Capture the cell that displays the provided text and extract its (X, Y) central coordinate. 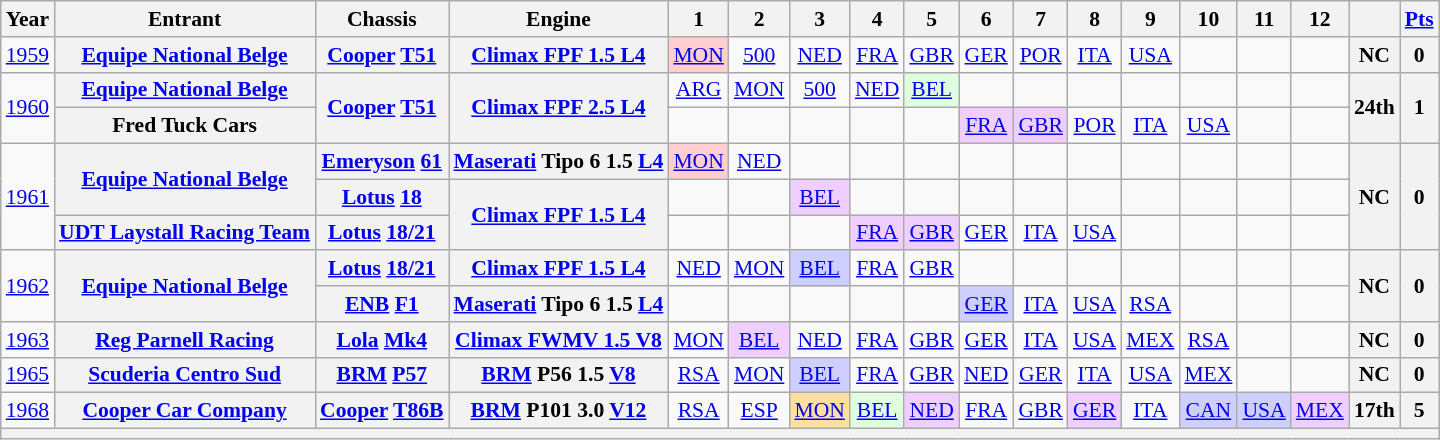
ARG (698, 90)
BRM P57 (382, 375)
1962 (28, 286)
1961 (28, 198)
Climax FPF 2.5 L4 (559, 108)
Emeryson 61 (382, 162)
BRM P101 3.0 V12 (559, 411)
6 (986, 19)
Cooper T86B (382, 411)
Lotus 18 (382, 197)
7 (1040, 19)
UDT Laystall Racing Team (184, 233)
12 (1320, 19)
CAN (1208, 411)
BRM P56 1.5 V8 (559, 375)
2 (760, 19)
ESP (760, 411)
ENB F1 (382, 304)
Climax FWMV 1.5 V8 (559, 340)
24th (1374, 108)
Engine (559, 19)
Year (28, 19)
1960 (28, 108)
Scuderia Centro Sud (184, 375)
10 (1208, 19)
Chassis (382, 19)
4 (877, 19)
Pts (1420, 19)
1963 (28, 340)
Cooper Car Company (184, 411)
1965 (28, 375)
11 (1264, 19)
1968 (28, 411)
Fred Tuck Cars (184, 126)
8 (1094, 19)
17th (1374, 411)
Reg Parnell Racing (184, 340)
9 (1150, 19)
Entrant (184, 19)
1959 (28, 55)
Lola Mk4 (382, 340)
3 (820, 19)
